From the cell containing the given text, extract its center point as (X, Y) coordinate. 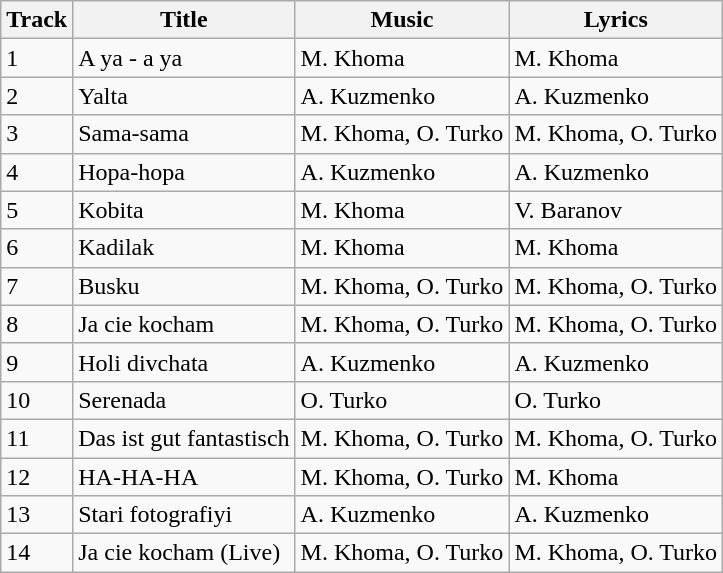
10 (37, 400)
A ya - a ya (184, 58)
3 (37, 134)
4 (37, 172)
Kobita (184, 210)
Holi divchata (184, 362)
V. Baranov (616, 210)
Serenada (184, 400)
Stari fotografiyi (184, 515)
14 (37, 553)
Track (37, 20)
Hopa-hopa (184, 172)
Ja cie kocham (184, 324)
Yalta (184, 96)
Das ist gut fantastisch (184, 438)
Sama-sama (184, 134)
Kadilak (184, 248)
2 (37, 96)
HA-HA-HA (184, 477)
7 (37, 286)
13 (37, 515)
Title (184, 20)
8 (37, 324)
6 (37, 248)
Busku (184, 286)
9 (37, 362)
Lyrics (616, 20)
1 (37, 58)
12 (37, 477)
Music (402, 20)
5 (37, 210)
11 (37, 438)
Ja cie kocham (Live) (184, 553)
